Output the [x, y] coordinate of the center of the cell containing the given text.  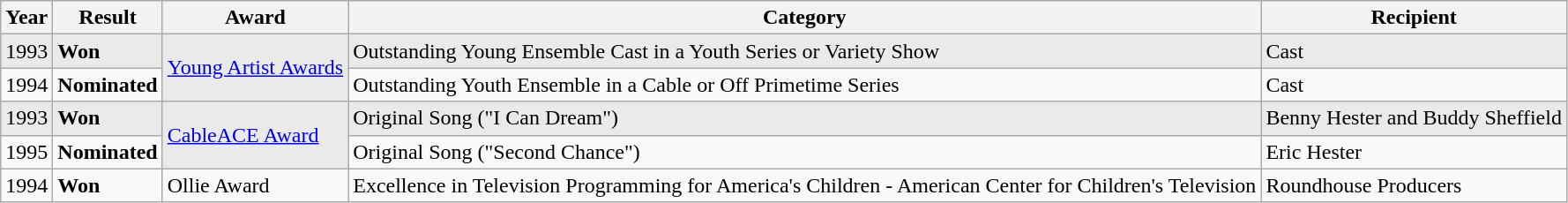
1995 [26, 152]
Original Song ("Second Chance") [804, 152]
CableACE Award [255, 135]
Outstanding Young Ensemble Cast in a Youth Series or Variety Show [804, 51]
Result [108, 18]
Roundhouse Producers [1415, 185]
Outstanding Youth Ensemble in a Cable or Off Primetime Series [804, 85]
Excellence in Television Programming for America's Children - American Center for Children's Television [804, 185]
Original Song ("I Can Dream") [804, 118]
Award [255, 18]
Benny Hester and Buddy Sheffield [1415, 118]
Ollie Award [255, 185]
Category [804, 18]
Recipient [1415, 18]
Young Artist Awards [255, 68]
Year [26, 18]
Eric Hester [1415, 152]
